Return [X, Y] of the center of cell containing provided text 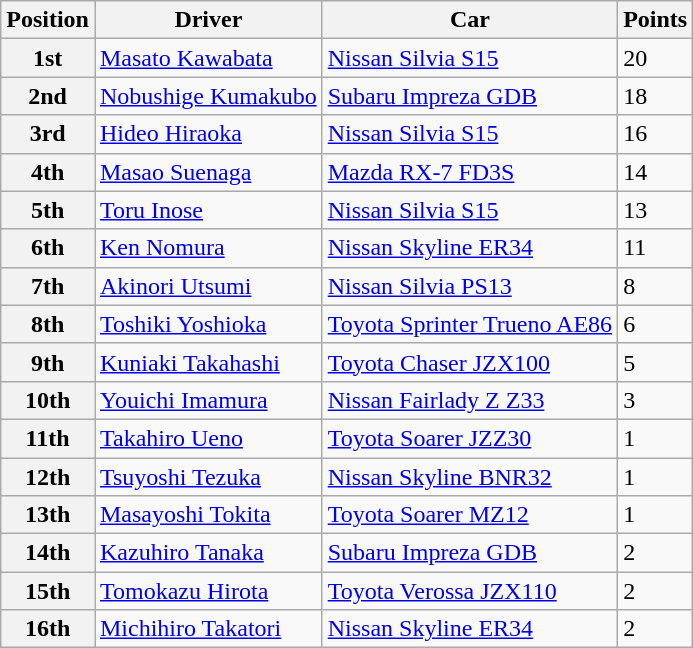
Position [48, 20]
Toshiki Yoshioka [208, 324]
Kuniaki Takahashi [208, 362]
3 [656, 400]
5 [656, 362]
Toyota Soarer JZZ30 [470, 438]
6th [48, 248]
Toyota Chaser JZX100 [470, 362]
1st [48, 58]
Nissan Silvia PS13 [470, 286]
Toyota Verossa JZX110 [470, 591]
15th [48, 591]
5th [48, 210]
Tomokazu Hirota [208, 591]
14 [656, 172]
8 [656, 286]
Kazuhiro Tanaka [208, 553]
Michihiro Takatori [208, 629]
Driver [208, 20]
Mazda RX-7 FD3S [470, 172]
11 [656, 248]
9th [48, 362]
20 [656, 58]
Nobushige Kumakubo [208, 96]
18 [656, 96]
Masayoshi Tokita [208, 515]
12th [48, 477]
Nissan Skyline BNR32 [470, 477]
16th [48, 629]
11th [48, 438]
14th [48, 553]
Toyota Soarer MZ12 [470, 515]
10th [48, 400]
Akinori Utsumi [208, 286]
7th [48, 286]
Tsuyoshi Tezuka [208, 477]
6 [656, 324]
2nd [48, 96]
Masao Suenaga [208, 172]
13 [656, 210]
4th [48, 172]
Nissan Fairlady Z Z33 [470, 400]
Ken Nomura [208, 248]
16 [656, 134]
Toru Inose [208, 210]
Masato Kawabata [208, 58]
13th [48, 515]
Takahiro Ueno [208, 438]
Toyota Sprinter Trueno AE86 [470, 324]
3rd [48, 134]
Car [470, 20]
Hideo Hiraoka [208, 134]
8th [48, 324]
Points [656, 20]
Youichi Imamura [208, 400]
